From the cell containing the given text, extract its center point as [X, Y] coordinate. 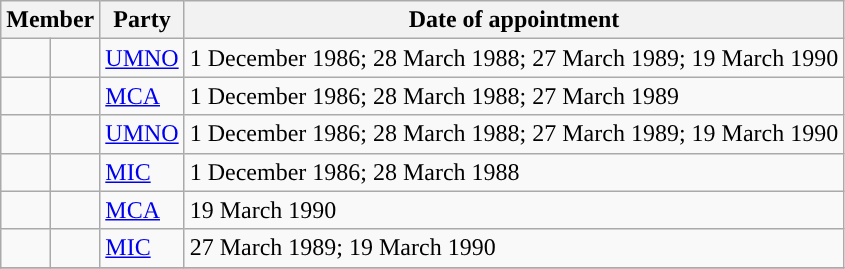
19 March 1990 [514, 210]
1 December 1986; 28 March 1988 [514, 172]
1 December 1986; 28 March 1988; 27 March 1989 [514, 96]
Party [142, 20]
Date of appointment [514, 20]
Member [50, 20]
27 March 1989; 19 March 1990 [514, 248]
